Extract the [X, Y] coordinate from the center of the cell holding the provided text.  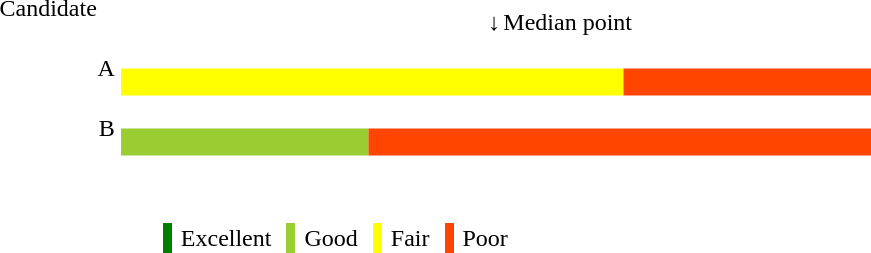
↓ [496, 22]
Excellent [229, 238]
Fair [413, 238]
Poor [488, 238]
Median point [687, 22]
Good [334, 238]
